From the cell containing the given text, extract its center point as [x, y] coordinate. 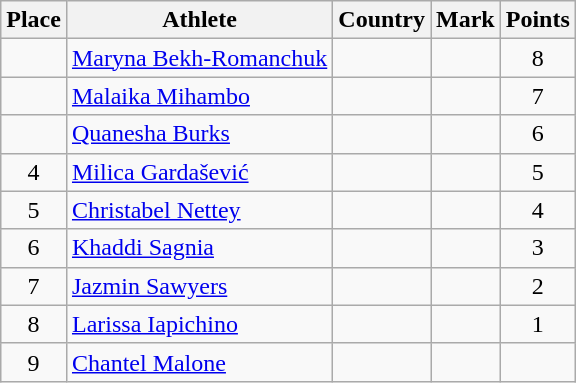
Malaika Mihambo [199, 96]
Larissa Iapichino [199, 324]
Christabel Nettey [199, 210]
Khaddi Sagnia [199, 248]
9 [34, 362]
Country [382, 20]
Chantel Malone [199, 362]
Jazmin Sawyers [199, 286]
Maryna Bekh-Romanchuk [199, 58]
2 [538, 286]
Points [538, 20]
Milica Gardašević [199, 172]
1 [538, 324]
Place [34, 20]
Athlete [199, 20]
Quanesha Burks [199, 134]
Mark [466, 20]
3 [538, 248]
